Output the [x, y] coordinate of the center of the cell containing the given text.  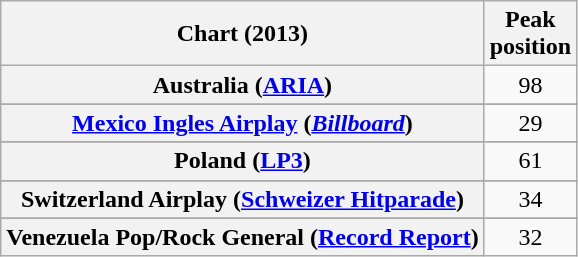
Chart (2013) [242, 34]
61 [530, 161]
Poland (LP3) [242, 161]
Australia (ARIA) [242, 85]
Mexico Ingles Airplay (Billboard) [242, 123]
Venezuela Pop/Rock General (Record Report) [242, 237]
Switzerland Airplay (Schweizer Hitparade) [242, 199]
34 [530, 199]
Peakposition [530, 34]
98 [530, 85]
29 [530, 123]
32 [530, 237]
